Return the [X, Y] coordinate for the center point of the cell that contains the specified text.  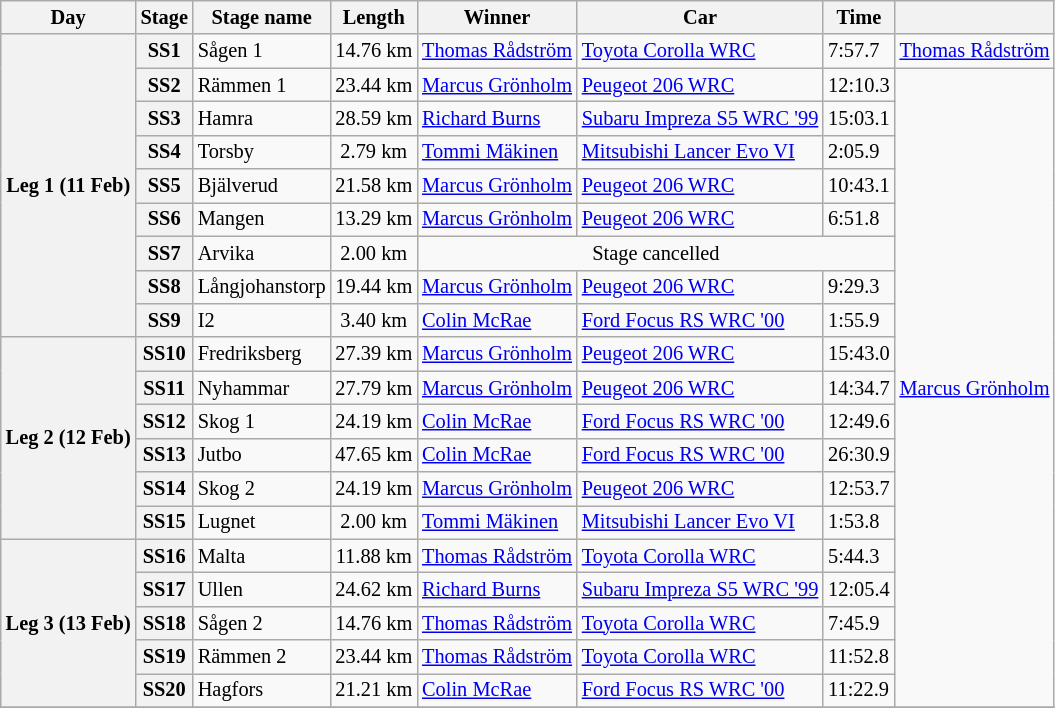
SS17 [164, 589]
Nyhammar [262, 388]
I2 [262, 320]
Lugnet [262, 522]
SS18 [164, 623]
Hamra [262, 118]
Rämmen 2 [262, 657]
19.44 km [374, 287]
15:03.1 [858, 118]
11.88 km [374, 556]
Hagfors [262, 690]
12:10.3 [858, 85]
Arvika [262, 253]
Length [374, 17]
1:53.8 [858, 522]
Långjohanstorp [262, 287]
SS12 [164, 421]
Leg 1 (11 Feb) [68, 186]
1:55.9 [858, 320]
Stage [164, 17]
7:45.9 [858, 623]
Leg 2 (12 Feb) [68, 438]
Day [68, 17]
12:05.4 [858, 589]
Jutbo [262, 455]
SS2 [164, 85]
Skog 2 [262, 489]
12:49.6 [858, 421]
21.21 km [374, 690]
12:53.7 [858, 489]
Malta [262, 556]
6:51.8 [858, 219]
SS10 [164, 354]
SS20 [164, 690]
3.40 km [374, 320]
24.62 km [374, 589]
27.79 km [374, 388]
10:43.1 [858, 186]
11:52.8 [858, 657]
SS14 [164, 489]
47.65 km [374, 455]
27.39 km [374, 354]
Rämmen 1 [262, 85]
13.29 km [374, 219]
21.58 km [374, 186]
Bjälverud [262, 186]
9:29.3 [858, 287]
Sågen 1 [262, 51]
Leg 3 (13 Feb) [68, 623]
SS16 [164, 556]
SS9 [164, 320]
2.79 km [374, 152]
2:05.9 [858, 152]
5:44.3 [858, 556]
15:43.0 [858, 354]
26:30.9 [858, 455]
SS15 [164, 522]
Sågen 2 [262, 623]
SS11 [164, 388]
Stage name [262, 17]
Time [858, 17]
SS4 [164, 152]
7:57.7 [858, 51]
Torsby [262, 152]
11:22.9 [858, 690]
SS7 [164, 253]
SS6 [164, 219]
Car [700, 17]
Stage cancelled [656, 253]
Fredriksberg [262, 354]
SS13 [164, 455]
Mangen [262, 219]
Winner [497, 17]
28.59 km [374, 118]
SS19 [164, 657]
Ullen [262, 589]
SS1 [164, 51]
SS3 [164, 118]
14:34.7 [858, 388]
Skog 1 [262, 421]
SS5 [164, 186]
SS8 [164, 287]
